Find where the given text appears and provide that cell's center as [X, Y] coordinate. 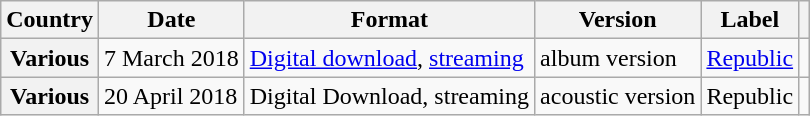
Format [389, 20]
Version [618, 20]
Date [171, 20]
Digital download, streaming [389, 58]
Digital Download, streaming [389, 96]
album version [618, 58]
Label [750, 20]
Country [50, 20]
20 April 2018 [171, 96]
acoustic version [618, 96]
7 March 2018 [171, 58]
